Provide the (x, y) coordinate of the cell's center where the given text is located.  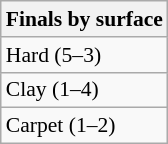
Hard (5–3) (84, 55)
Finals by surface (84, 19)
Carpet (1–2) (84, 126)
Clay (1–4) (84, 90)
